For the text-containing cell, return its midpoint in [X, Y] coordinate format. 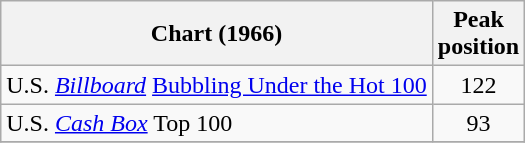
U.S. Cash Box Top 100 [217, 123]
U.S. Billboard Bubbling Under the Hot 100 [217, 85]
Peakposition [478, 34]
122 [478, 85]
Chart (1966) [217, 34]
93 [478, 123]
